For the text-containing cell, return its midpoint in (x, y) coordinate format. 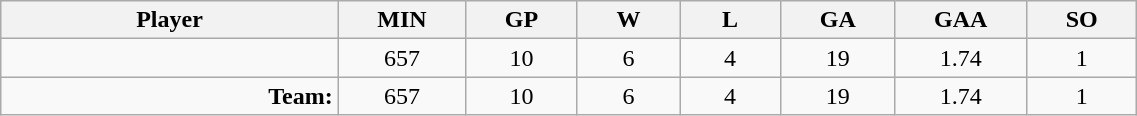
GA (838, 20)
SO (1081, 20)
W (628, 20)
L (730, 20)
Player (170, 20)
GAA (961, 20)
MIN (402, 20)
Team: (170, 96)
GP (522, 20)
